Pinpoint the cell where the given text exists, returning its (x, y) midpoint coordinate. 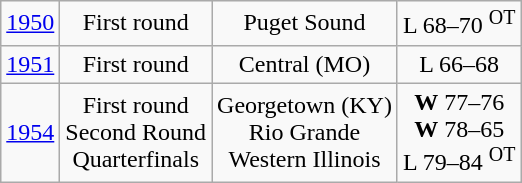
L 66–68 (459, 64)
W 77–76W 78–65L 79–84 OT (459, 132)
1950 (30, 24)
First roundSecond RoundQuarterfinals (136, 132)
Georgetown (KY)Rio GrandeWestern Illinois (305, 132)
L 68–70 OT (459, 24)
1954 (30, 132)
Puget Sound (305, 24)
1951 (30, 64)
Central (MO) (305, 64)
